Locate the cell with the specified text and output its [x, y] center coordinate. 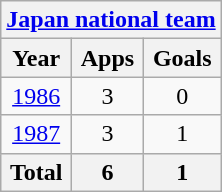
Apps [108, 58]
0 [182, 96]
Japan national team [111, 20]
1987 [36, 134]
1986 [36, 96]
Year [36, 58]
Total [36, 172]
6 [108, 172]
Goals [182, 58]
